Output the [X, Y] coordinate of the center of the cell containing the given text.  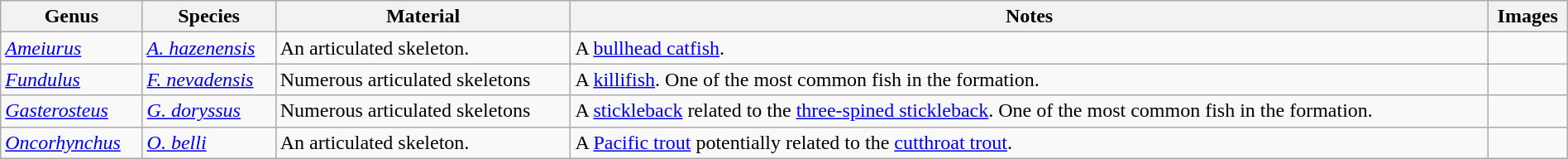
Gasterosteus [71, 111]
O. belli [208, 142]
G. doryssus [208, 111]
A killifish. One of the most common fish in the formation. [1029, 79]
Ameiurus [71, 48]
A Pacific trout potentially related to the cutthroat trout. [1029, 142]
F. nevadensis [208, 79]
Oncorhynchus [71, 142]
A. hazenensis [208, 48]
Material [423, 17]
Genus [71, 17]
Fundulus [71, 79]
Notes [1029, 17]
A bullhead catfish. [1029, 48]
Species [208, 17]
Images [1527, 17]
A stickleback related to the three-spined stickleback. One of the most common fish in the formation. [1029, 111]
